Identify which cell holds the provided text, then report its (X, Y) central coordinate. 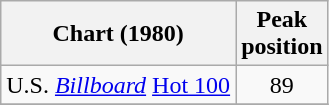
Peakposition (282, 34)
U.S. Billboard Hot 100 (118, 85)
Chart (1980) (118, 34)
89 (282, 85)
